From the cell containing the given text, extract its center point as (x, y) coordinate. 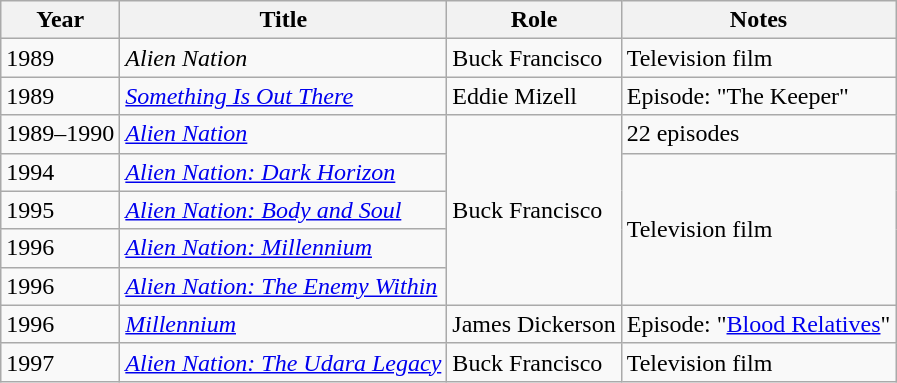
Role (534, 20)
Year (60, 20)
1995 (60, 210)
Alien Nation: Dark Horizon (284, 172)
Notes (758, 20)
Alien Nation: The Udara Legacy (284, 362)
1989–1990 (60, 134)
1994 (60, 172)
Eddie Mizell (534, 96)
Alien Nation: The Enemy Within (284, 286)
Title (284, 20)
Something Is Out There (284, 96)
Episode: "Blood Relatives" (758, 324)
1997 (60, 362)
22 episodes (758, 134)
James Dickerson (534, 324)
Alien Nation: Millennium (284, 248)
Alien Nation: Body and Soul (284, 210)
Episode: "The Keeper" (758, 96)
Millennium (284, 324)
